Identify which cell holds the provided text, then report its [X, Y] central coordinate. 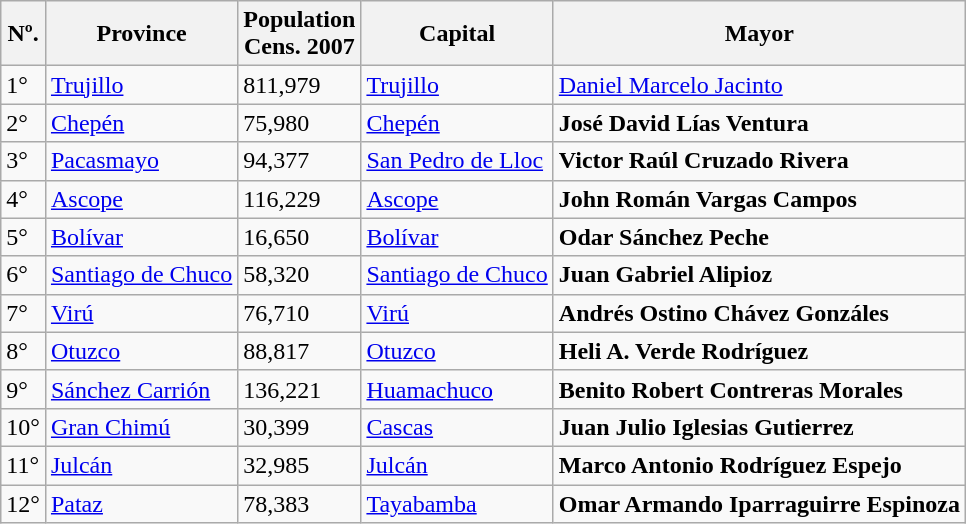
Juan Gabriel Alipioz [759, 275]
32,985 [300, 465]
PopulationCens. 2007 [300, 34]
12° [24, 503]
811,979 [300, 85]
10° [24, 427]
Cascas [457, 427]
3° [24, 161]
2° [24, 123]
5° [24, 237]
Province [141, 34]
Nº. [24, 34]
30,399 [300, 427]
75,980 [300, 123]
Omar Armando Iparraguirre Espinoza [759, 503]
9° [24, 389]
Sánchez Carrión [141, 389]
Victor Raúl Cruzado Rivera [759, 161]
Daniel Marcelo Jacinto [759, 85]
8° [24, 351]
Benito Robert Contreras Morales [759, 389]
16,650 [300, 237]
4° [24, 199]
Pataz [141, 503]
136,221 [300, 389]
Andrés Ostino Chávez Gonzáles [759, 313]
Heli A. Verde Rodríguez [759, 351]
Marco Antonio Rodríguez Espejo [759, 465]
58,320 [300, 275]
88,817 [300, 351]
Huamachuco [457, 389]
José David Lías Ventura [759, 123]
76,710 [300, 313]
Pacasmayo [141, 161]
7° [24, 313]
11° [24, 465]
Juan Julio Iglesias Gutierrez [759, 427]
116,229 [300, 199]
Odar Sánchez Peche [759, 237]
Tayabamba [457, 503]
1° [24, 85]
94,377 [300, 161]
Mayor [759, 34]
6° [24, 275]
John Román Vargas Campos [759, 199]
Gran Chimú [141, 427]
78,383 [300, 503]
Capital [457, 34]
San Pedro de Lloc [457, 161]
